Pinpoint the cell where the given text exists, returning its (X, Y) midpoint coordinate. 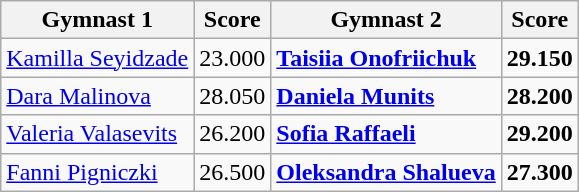
Gymnast 2 (386, 20)
28.200 (540, 96)
29.200 (540, 134)
28.050 (232, 96)
27.300 (540, 172)
Taisiia Onofriichuk (386, 58)
26.500 (232, 172)
Fanni Pigniczki (98, 172)
Oleksandra Shalueva (386, 172)
29.150 (540, 58)
Kamilla Seyidzade (98, 58)
Valeria Valasevits (98, 134)
Gymnast 1 (98, 20)
23.000 (232, 58)
Dara Malinova (98, 96)
Daniela Munits (386, 96)
26.200 (232, 134)
Sofia Raffaeli (386, 134)
